Pinpoint the cell where the given text exists, returning its [x, y] midpoint coordinate. 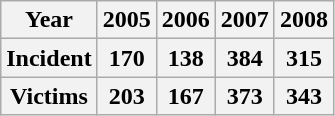
2005 [126, 20]
343 [304, 96]
384 [244, 58]
167 [186, 96]
Year [49, 20]
Victims [49, 96]
2008 [304, 20]
2006 [186, 20]
Incident [49, 58]
315 [304, 58]
138 [186, 58]
170 [126, 58]
203 [126, 96]
373 [244, 96]
2007 [244, 20]
